Extract the (X, Y) coordinate from the center of the cell holding the provided text.  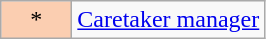
* (36, 20)
Caretaker manager (168, 20)
